Identify which cell holds the provided text, then report its [X, Y] central coordinate. 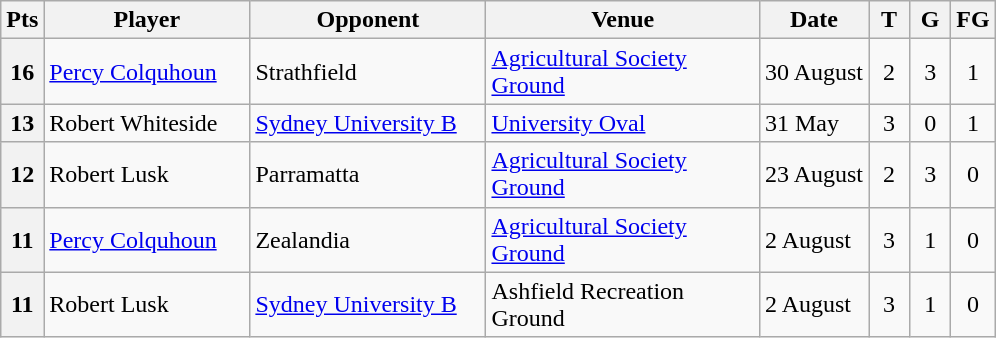
Venue [623, 20]
Date [814, 20]
University Oval [623, 123]
Ashfield Recreation Ground [623, 304]
G [930, 20]
Player [147, 20]
Opponent [368, 20]
FG [973, 20]
Strathfield [368, 72]
Zealandia [368, 240]
T [890, 20]
Robert Whiteside [147, 123]
12 [22, 174]
16 [22, 72]
23 August [814, 174]
Pts [22, 20]
30 August [814, 72]
31 May [814, 123]
Parramatta [368, 174]
13 [22, 123]
